Extract the [X, Y] coordinate from the center of the cell holding the provided text.  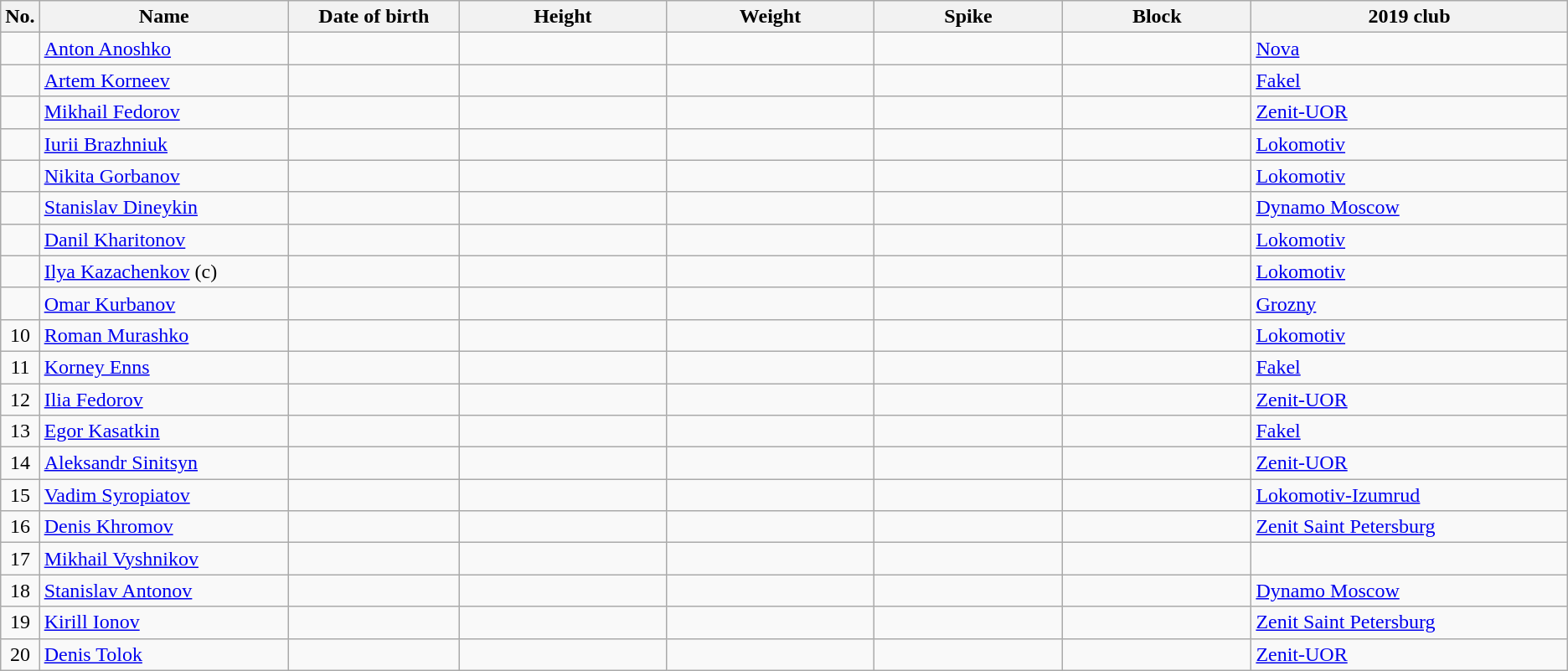
Artem Korneev [164, 80]
16 [20, 527]
14 [20, 463]
Height [563, 17]
Ilya Kazachenkov (c) [164, 271]
Danil Kharitonov [164, 240]
Nikita Gorbanov [164, 176]
Roman Murashko [164, 335]
Mikhail Vyshnikov [164, 559]
Block [1158, 17]
2019 club [1409, 17]
Denis Khromov [164, 527]
Stanislav Antonov [164, 591]
Date of birth [374, 17]
20 [20, 654]
12 [20, 400]
Ilia Fedorov [164, 400]
Kirill Ionov [164, 622]
Anton Anoshko [164, 49]
17 [20, 559]
Omar Kurbanov [164, 303]
Korney Enns [164, 367]
Vadim Syropiatov [164, 495]
Aleksandr Sinitsyn [164, 463]
15 [20, 495]
Spike [968, 17]
Denis Tolok [164, 654]
Stanislav Dineykin [164, 208]
Name [164, 17]
11 [20, 367]
19 [20, 622]
Egor Kasatkin [164, 431]
No. [20, 17]
10 [20, 335]
Iurii Brazhniuk [164, 144]
13 [20, 431]
18 [20, 591]
Mikhail Fedorov [164, 112]
Weight [771, 17]
Grozny [1409, 303]
Nova [1409, 49]
Lokomotiv-Izumrud [1409, 495]
